Capture the cell that displays the provided text and extract its (X, Y) central coordinate. 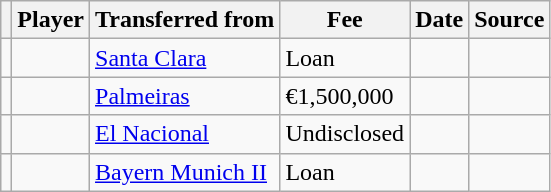
Fee (345, 20)
Santa Clara (185, 58)
Undisclosed (345, 134)
Transferred from (185, 20)
Palmeiras (185, 96)
Bayern Munich II (185, 172)
El Nacional (185, 134)
Player (51, 20)
Date (440, 20)
€1,500,000 (345, 96)
Source (510, 20)
